Provide the (x, y) coordinate of the cell's center where the given text is located.  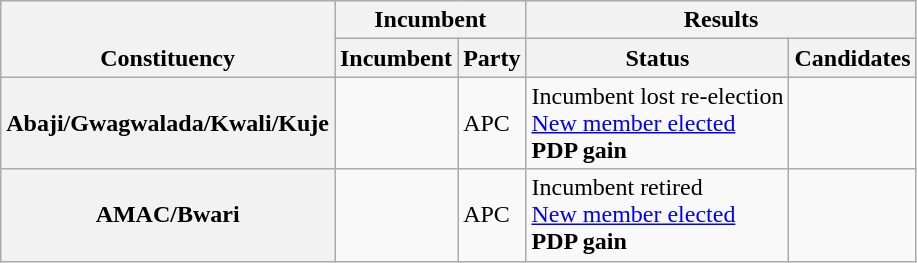
Party (492, 58)
AMAC/Bwari (168, 215)
Incumbent retiredNew member electedPDP gain (658, 215)
Incumbent lost re-electionNew member electedPDP gain (658, 123)
Status (658, 58)
Constituency (168, 39)
Abaji/Gwagwalada/Kwali/Kuje (168, 123)
Results (721, 20)
Candidates (852, 58)
